For the text-containing cell, return its midpoint in (x, y) coordinate format. 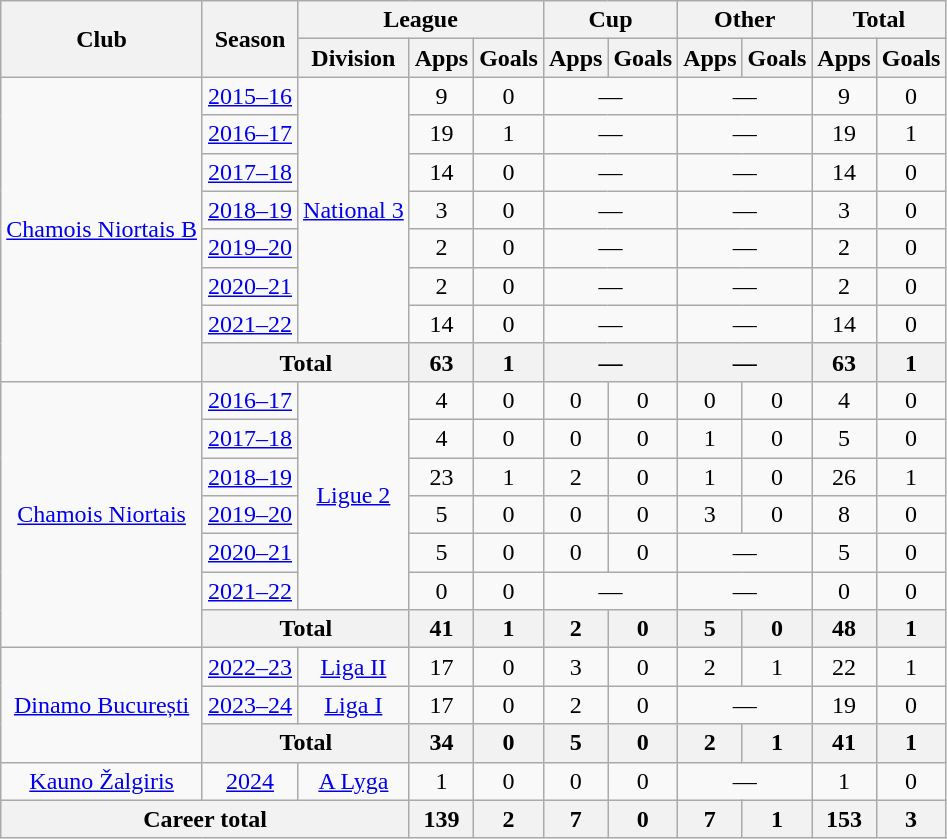
Chamois Niortais (102, 514)
Other (745, 20)
2023–24 (250, 705)
Dinamo București (102, 705)
139 (441, 819)
2024 (250, 781)
23 (441, 477)
Liga I (354, 705)
A Lyga (354, 781)
8 (844, 515)
Season (250, 39)
Ligue 2 (354, 495)
2022–23 (250, 667)
League (421, 20)
26 (844, 477)
34 (441, 743)
Liga II (354, 667)
22 (844, 667)
Division (354, 58)
Cup (610, 20)
Chamois Niortais B (102, 229)
Career total (205, 819)
Club (102, 39)
48 (844, 629)
National 3 (354, 210)
Kauno Žalgiris (102, 781)
2015–16 (250, 96)
153 (844, 819)
